Provide the [x, y] coordinate of the cell's center where the given text is located.  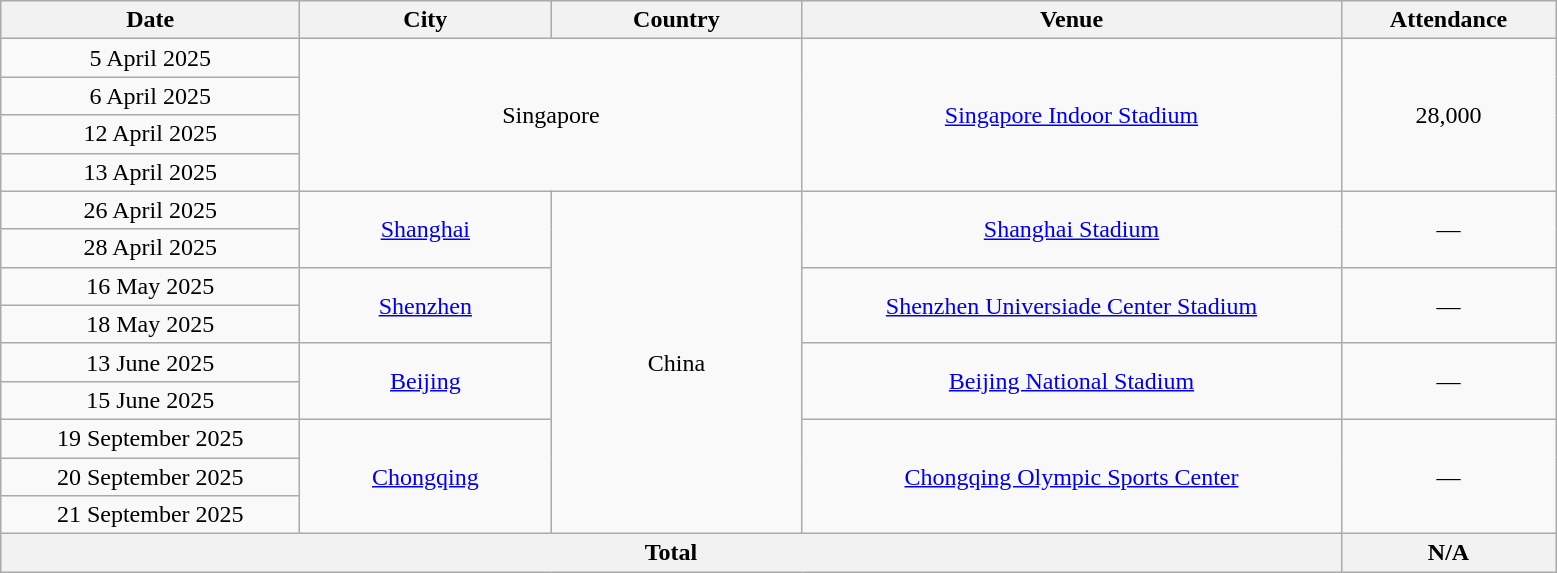
20 September 2025 [150, 477]
28 April 2025 [150, 248]
5 April 2025 [150, 58]
Shanghai [426, 229]
Chongqing Olympic Sports Center [1072, 476]
13 June 2025 [150, 362]
Beijing [426, 381]
Date [150, 20]
Attendance [1448, 20]
China [676, 362]
Beijing National Stadium [1072, 381]
Chongqing [426, 476]
Venue [1072, 20]
City [426, 20]
Singapore [551, 115]
N/A [1448, 553]
Total [671, 553]
Country [676, 20]
6 April 2025 [150, 96]
Shanghai Stadium [1072, 229]
12 April 2025 [150, 134]
18 May 2025 [150, 324]
13 April 2025 [150, 172]
Singapore Indoor Stadium [1072, 115]
21 September 2025 [150, 515]
19 September 2025 [150, 438]
15 June 2025 [150, 400]
26 April 2025 [150, 210]
Shenzhen Universiade Center Stadium [1072, 305]
Shenzhen [426, 305]
28,000 [1448, 115]
16 May 2025 [150, 286]
